Provide the [X, Y] coordinate of the cell's center where the given text is located.  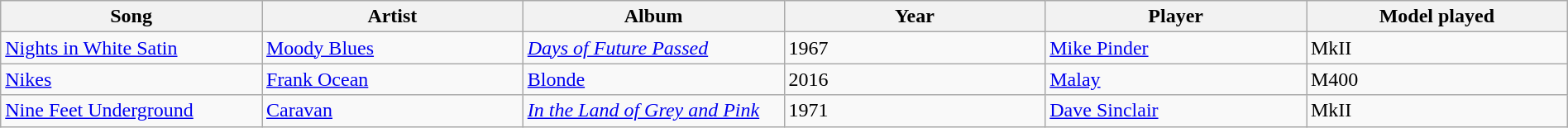
M400 [1437, 79]
Artist [392, 17]
Days of Future Passed [653, 48]
Nine Feet Underground [131, 111]
Mike Pinder [1176, 48]
Model played [1437, 17]
Frank Ocean [392, 79]
Song [131, 17]
Player [1176, 17]
2016 [915, 79]
1967 [915, 48]
Blonde [653, 79]
Nights in White Satin [131, 48]
Album [653, 17]
1971 [915, 111]
Malay [1176, 79]
Moody Blues [392, 48]
Nikes [131, 79]
In the Land of Grey and Pink [653, 111]
Caravan [392, 111]
Year [915, 17]
Dave Sinclair [1176, 111]
